Return the [x, y] coordinate for the center point of the cell that contains the specified text.  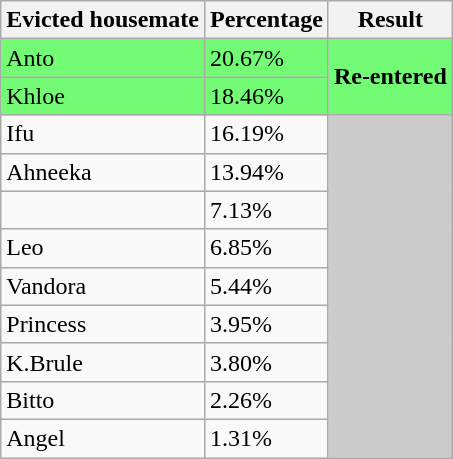
Vandora [103, 286]
Angel [103, 438]
K.Brule [103, 362]
Ahneeka [103, 172]
Result [390, 20]
5.44% [266, 286]
6.85% [266, 248]
20.67% [266, 58]
Anto [103, 58]
Khloe [103, 96]
1.31% [266, 438]
Re-entered [390, 77]
3.80% [266, 362]
Leo [103, 248]
16.19% [266, 134]
Princess [103, 324]
Bitto [103, 400]
13.94% [266, 172]
18.46% [266, 96]
Percentage [266, 20]
Evicted housemate [103, 20]
Ifu [103, 134]
7.13% [266, 210]
2.26% [266, 400]
3.95% [266, 324]
